Return [x, y] of the center of cell containing provided text 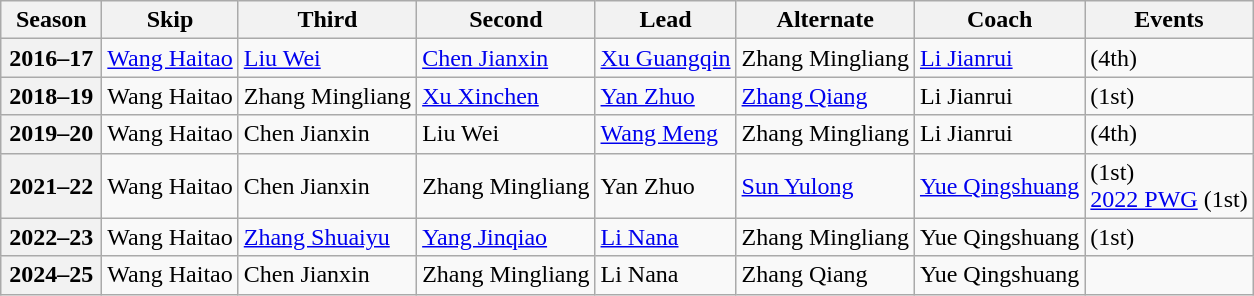
Xu Guangqin [666, 58]
Second [506, 20]
2024–25 [52, 275]
Zhang Shuaiyu [327, 237]
Coach [999, 20]
Wang Meng [666, 134]
2022–23 [52, 237]
Events [1169, 20]
2019–20 [52, 134]
2021–22 [52, 186]
Skip [170, 20]
Yang Jinqiao [506, 237]
Alternate [825, 20]
2018–19 [52, 96]
Third [327, 20]
Season [52, 20]
Lead [666, 20]
2016–17 [52, 58]
(1st) 2022 PWG (1st) [1169, 186]
Sun Yulong [825, 186]
Xu Xinchen [506, 96]
